Return [X, Y] of the center of cell containing provided text 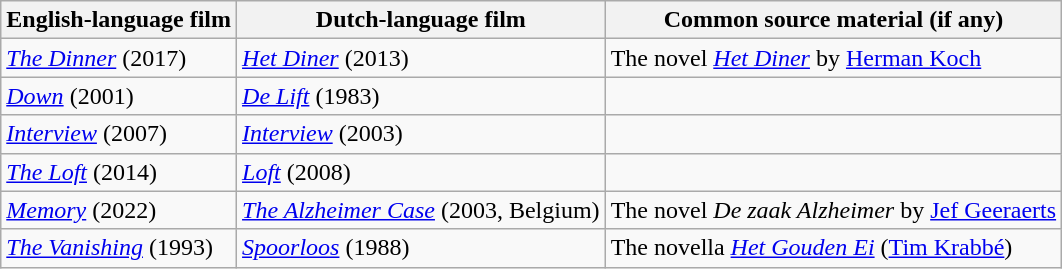
The novel Het Diner by Herman Koch [833, 58]
Interview (2007) [119, 134]
De Lift (1983) [422, 96]
Common source material (if any) [833, 20]
The Dinner (2017) [119, 58]
Memory (2022) [119, 210]
Loft (2008) [422, 172]
English-language film [119, 20]
Spoorloos (1988) [422, 248]
The Loft (2014) [119, 172]
Het Diner (2013) [422, 58]
Dutch-language film [422, 20]
The novella Het Gouden Ei (Tim Krabbé) [833, 248]
Interview (2003) [422, 134]
The Vanishing (1993) [119, 248]
Down (2001) [119, 96]
The novel De zaak Alzheimer by Jef Geeraerts [833, 210]
The Alzheimer Case (2003, Belgium) [422, 210]
